Return the (X, Y) coordinate for the center point of the cell that contains the specified text.  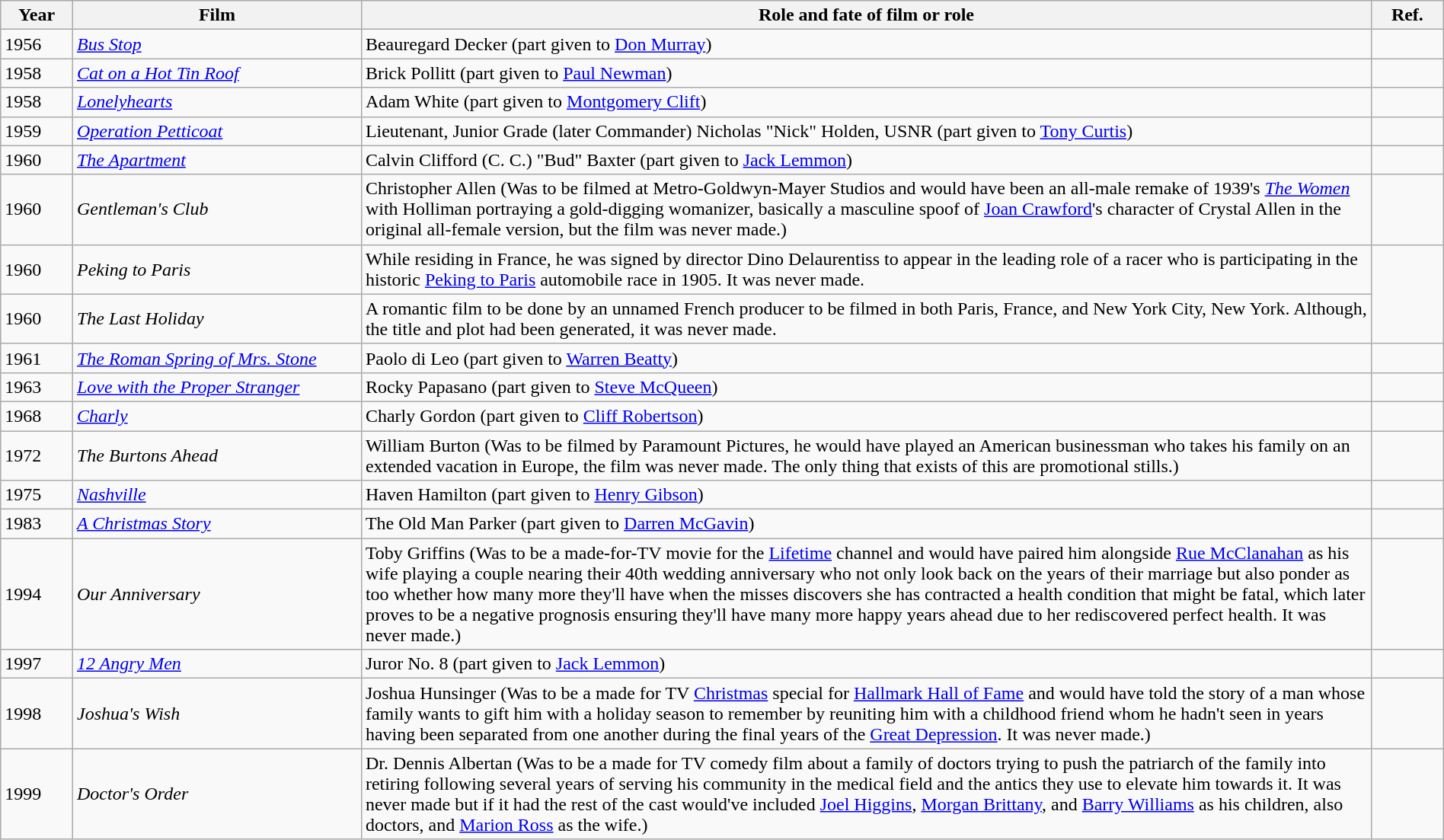
Brick Pollitt (part given to Paul Newman) (866, 73)
A Christmas Story (216, 524)
1997 (37, 664)
Doctor's Order (216, 794)
Film (216, 15)
Rocky Papasano (part given to Steve McQueen) (866, 387)
Beauregard Decker (part given to Don Murray) (866, 44)
Role and fate of film or role (866, 15)
Peking to Paris (216, 270)
Haven Hamilton (part given to Henry Gibson) (866, 495)
1994 (37, 594)
1972 (37, 455)
Cat on a Hot Tin Roof (216, 73)
The Last Holiday (216, 318)
1999 (37, 794)
Ref. (1407, 15)
Lieutenant, Junior Grade (later Commander) Nicholas "Nick" Holden, USNR (part given to Tony Curtis) (866, 131)
The Roman Spring of Mrs. Stone (216, 358)
Love with the Proper Stranger (216, 387)
Adam White (part given to Montgomery Clift) (866, 102)
1959 (37, 131)
Operation Petticoat (216, 131)
Gentleman's Club (216, 209)
The Old Man Parker (part given to Darren McGavin) (866, 524)
1963 (37, 387)
Bus Stop (216, 44)
1968 (37, 416)
1998 (37, 714)
Joshua's Wish (216, 714)
Our Anniversary (216, 594)
1975 (37, 495)
Paolo di Leo (part given to Warren Beatty) (866, 358)
1961 (37, 358)
Year (37, 15)
1956 (37, 44)
Calvin Clifford (C. C.) "Bud" Baxter (part given to Jack Lemmon) (866, 160)
The Burtons Ahead (216, 455)
Nashville (216, 495)
Juror No. 8 (part given to Jack Lemmon) (866, 664)
12 Angry Men (216, 664)
Charly Gordon (part given to Cliff Robertson) (866, 416)
Lonelyhearts (216, 102)
1983 (37, 524)
Charly (216, 416)
The Apartment (216, 160)
